Output the [X, Y] coordinate of the center of the cell containing the given text.  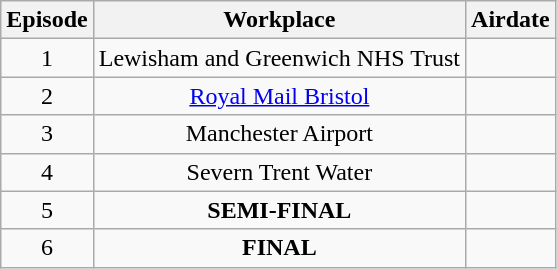
3 [47, 134]
Workplace [279, 20]
2 [47, 96]
Lewisham and Greenwich NHS Trust [279, 58]
Royal Mail Bristol [279, 96]
FINAL [279, 248]
6 [47, 248]
1 [47, 58]
5 [47, 210]
Severn Trent Water [279, 172]
Airdate [511, 20]
SEMI-FINAL [279, 210]
Manchester Airport [279, 134]
Episode [47, 20]
4 [47, 172]
